Return (x, y) of the center of cell containing provided text 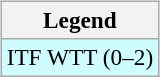
ITF WTT (0–2) (80, 57)
Legend (80, 20)
